Output the [X, Y] coordinate of the center of the cell containing the given text.  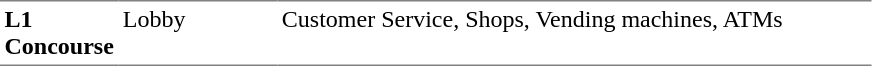
Lobby [198, 33]
Customer Service, Shops, Vending machines, ATMs [574, 33]
L1Concourse [59, 33]
